Return the (X, Y) coordinate for the center point of the cell that contains the specified text.  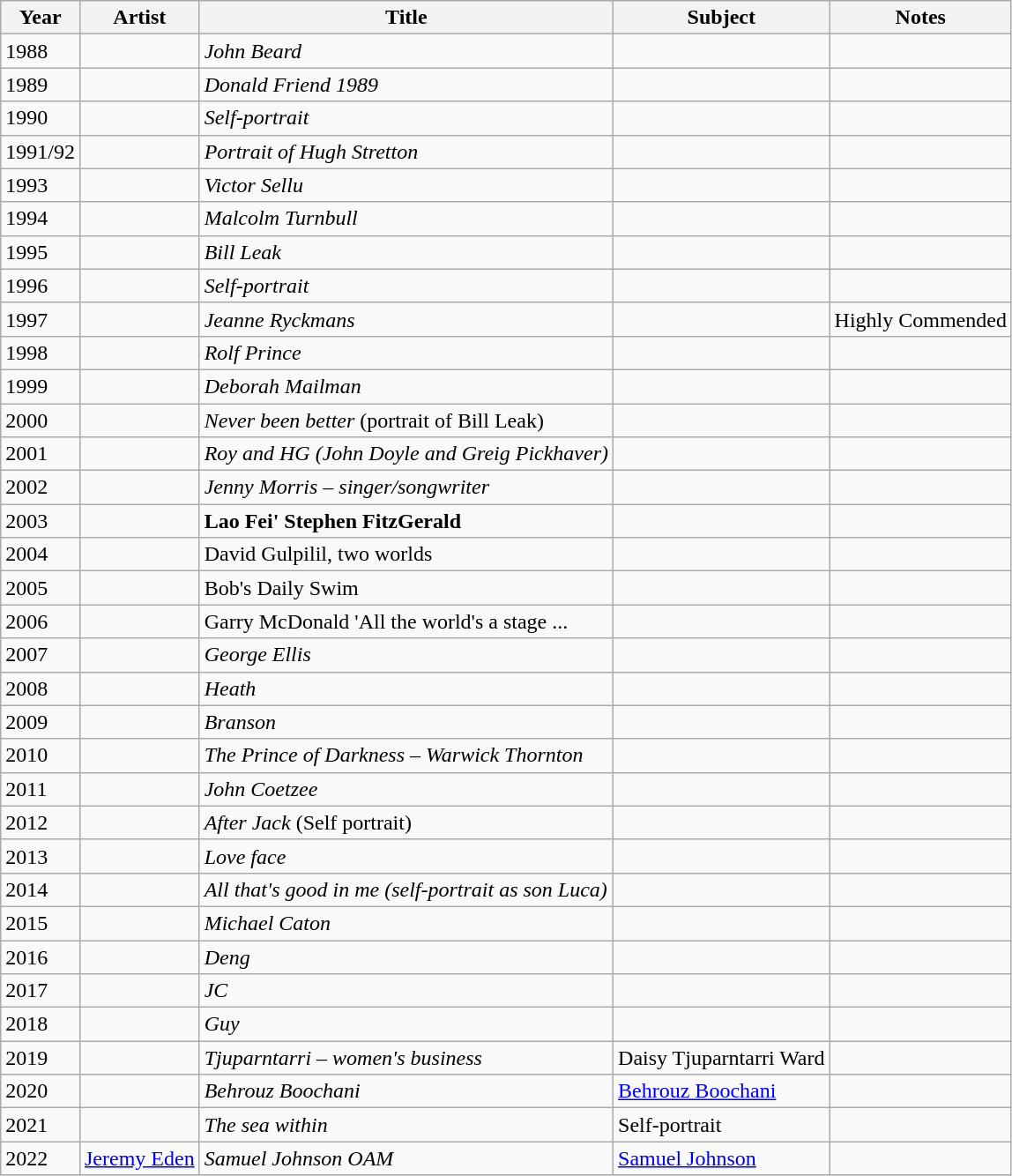
John Beard (406, 51)
1990 (41, 118)
2005 (41, 588)
Love face (406, 856)
Guy (406, 1024)
2011 (41, 789)
The sea within (406, 1125)
Never been better (portrait of Bill Leak) (406, 421)
2017 (41, 991)
Bill Leak (406, 252)
Portrait of Hugh Stretton (406, 152)
1997 (41, 319)
Title (406, 18)
1994 (41, 219)
Deborah Mailman (406, 386)
2020 (41, 1091)
2000 (41, 421)
Jeremy Eden (139, 1158)
1993 (41, 185)
1998 (41, 353)
Heath (406, 688)
Tjuparntarri – women's business (406, 1058)
Jeanne Ryckmans (406, 319)
John Coetzee (406, 789)
2014 (41, 889)
Notes (920, 18)
Donald Friend 1989 (406, 85)
Daisy Tjuparntarri Ward (722, 1058)
2003 (41, 521)
Highly Commended (920, 319)
After Jack (Self portrait) (406, 822)
The Prince of Darkness – Warwick Thornton (406, 755)
2009 (41, 722)
Deng (406, 956)
Bob's Daily Swim (406, 588)
1995 (41, 252)
Malcolm Turnbull (406, 219)
2019 (41, 1058)
2001 (41, 454)
2013 (41, 856)
Victor Sellu (406, 185)
2002 (41, 488)
2018 (41, 1024)
JC (406, 991)
2016 (41, 956)
Jenny Morris – singer/songwriter (406, 488)
Michael Caton (406, 923)
Lao Fei' Stephen FitzGerald (406, 521)
Samuel Johnson (722, 1158)
Samuel Johnson OAM (406, 1158)
2010 (41, 755)
Branson (406, 722)
1989 (41, 85)
2006 (41, 621)
2015 (41, 923)
1996 (41, 286)
Garry McDonald 'All the world's a stage ... (406, 621)
Roy and HG (John Doyle and Greig Pickhaver) (406, 454)
Subject (722, 18)
David Gulpilil, two worlds (406, 555)
2012 (41, 822)
Year (41, 18)
George Ellis (406, 655)
2008 (41, 688)
1991/92 (41, 152)
1988 (41, 51)
2004 (41, 555)
2022 (41, 1158)
1999 (41, 386)
All that's good in me (self-portrait as son Luca) (406, 889)
2021 (41, 1125)
Artist (139, 18)
Rolf Prince (406, 353)
2007 (41, 655)
